From the cell containing the given text, extract its center point as (x, y) coordinate. 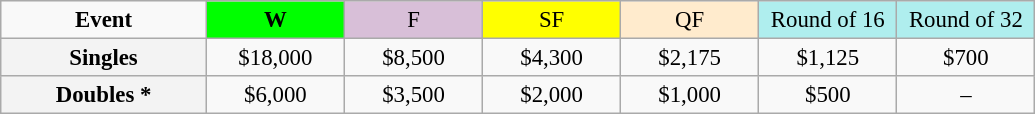
Event (104, 20)
$6,000 (275, 95)
$2,000 (552, 95)
W (275, 20)
$4,300 (552, 58)
$18,000 (275, 58)
$2,175 (690, 58)
Round of 32 (966, 20)
QF (690, 20)
F (413, 20)
$1,125 (828, 58)
SF (552, 20)
Doubles * (104, 95)
$8,500 (413, 58)
$1,000 (690, 95)
$3,500 (413, 95)
– (966, 95)
Singles (104, 58)
$500 (828, 95)
$700 (966, 58)
Round of 16 (828, 20)
